For the text-containing cell, return its midpoint in [x, y] coordinate format. 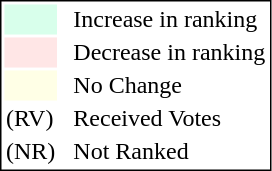
(RV) [30, 119]
No Change [170, 85]
Received Votes [170, 119]
Not Ranked [170, 151]
Increase in ranking [170, 19]
(NR) [30, 151]
Decrease in ranking [170, 53]
